Extract the (x, y) coordinate from the center of the cell holding the provided text.  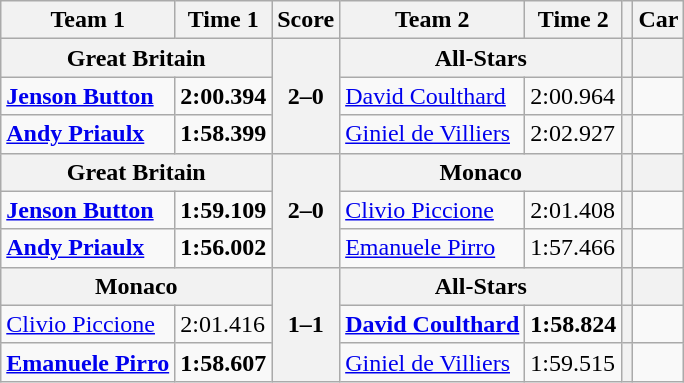
1:59.109 (224, 210)
1–1 (306, 324)
2:01.408 (574, 210)
2:01.416 (224, 324)
Time 1 (224, 20)
Score (306, 20)
1:58.824 (574, 324)
2:00.964 (574, 96)
Car (658, 20)
Time 2 (574, 20)
Team 1 (88, 20)
1:57.466 (574, 248)
2:00.394 (224, 96)
Team 2 (432, 20)
1:56.002 (224, 248)
1:59.515 (574, 362)
2:02.927 (574, 134)
1:58.607 (224, 362)
1:58.399 (224, 134)
